Detect which cell encompasses the target text, then output its [x, y] center coordinate. 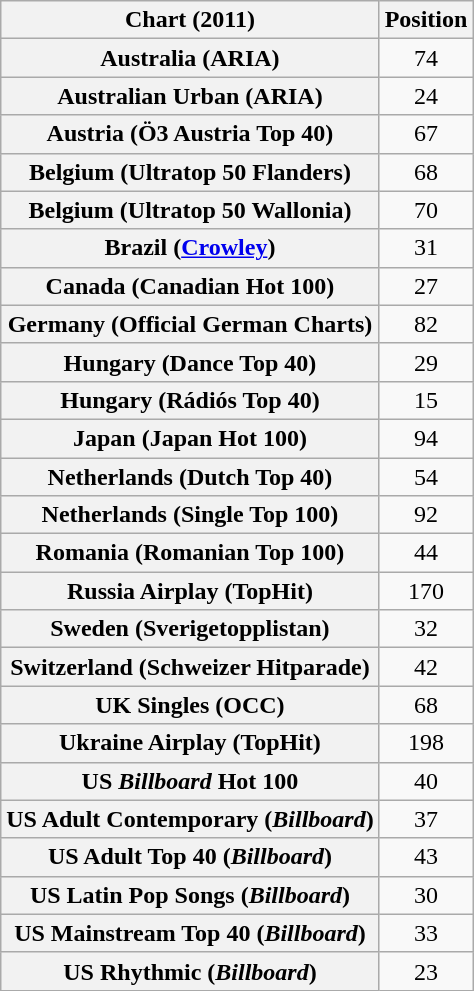
67 [426, 134]
74 [426, 58]
US Latin Pop Songs (Billboard) [190, 895]
94 [426, 438]
54 [426, 477]
40 [426, 781]
Ukraine Airplay (TopHit) [190, 743]
Hungary (Dance Top 40) [190, 362]
Hungary (Rádiós Top 40) [190, 400]
US Billboard Hot 100 [190, 781]
Germany (Official German Charts) [190, 324]
Position [426, 20]
Switzerland (Schweizer Hitparade) [190, 667]
UK Singles (OCC) [190, 705]
43 [426, 857]
24 [426, 96]
23 [426, 971]
Romania (Romanian Top 100) [190, 553]
32 [426, 629]
92 [426, 515]
Australian Urban (ARIA) [190, 96]
US Mainstream Top 40 (Billboard) [190, 933]
Chart (2011) [190, 20]
Belgium (Ultratop 50 Wallonia) [190, 210]
Belgium (Ultratop 50 Flanders) [190, 172]
Japan (Japan Hot 100) [190, 438]
31 [426, 248]
Russia Airplay (TopHit) [190, 591]
170 [426, 591]
Australia (ARIA) [190, 58]
US Rhythmic (Billboard) [190, 971]
Austria (Ö3 Austria Top 40) [190, 134]
15 [426, 400]
27 [426, 286]
Netherlands (Dutch Top 40) [190, 477]
42 [426, 667]
US Adult Contemporary (Billboard) [190, 819]
198 [426, 743]
Canada (Canadian Hot 100) [190, 286]
29 [426, 362]
70 [426, 210]
30 [426, 895]
Sweden (Sverigetopplistan) [190, 629]
33 [426, 933]
44 [426, 553]
37 [426, 819]
82 [426, 324]
Netherlands (Single Top 100) [190, 515]
Brazil (Crowley) [190, 248]
US Adult Top 40 (Billboard) [190, 857]
